Return [x, y] of the center of cell containing provided text 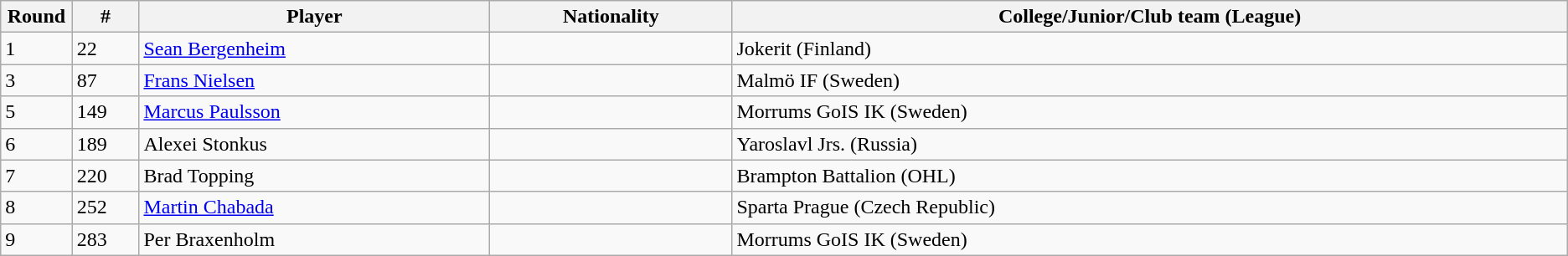
Sparta Prague (Czech Republic) [1149, 207]
Round [37, 17]
149 [106, 112]
1 [37, 49]
220 [106, 176]
189 [106, 144]
Frans Nielsen [315, 80]
Nationality [611, 17]
Malmö IF (Sweden) [1149, 80]
Alexei Stonkus [315, 144]
283 [106, 239]
8 [37, 207]
College/Junior/Club team (League) [1149, 17]
252 [106, 207]
87 [106, 80]
# [106, 17]
Player [315, 17]
6 [37, 144]
Brad Topping [315, 176]
Sean Bergenheim [315, 49]
7 [37, 176]
Jokerit (Finland) [1149, 49]
Marcus Paulsson [315, 112]
3 [37, 80]
Per Braxenholm [315, 239]
22 [106, 49]
Yaroslavl Jrs. (Russia) [1149, 144]
9 [37, 239]
Martin Chabada [315, 207]
Brampton Battalion (OHL) [1149, 176]
5 [37, 112]
